Capture the cell that displays the provided text and extract its (X, Y) central coordinate. 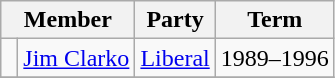
Liberal (175, 58)
Party (175, 20)
Jim Clarko (76, 58)
Member (68, 20)
1989–1996 (274, 58)
Term (274, 20)
